Locate the cell with the specified text and output its (x, y) center coordinate. 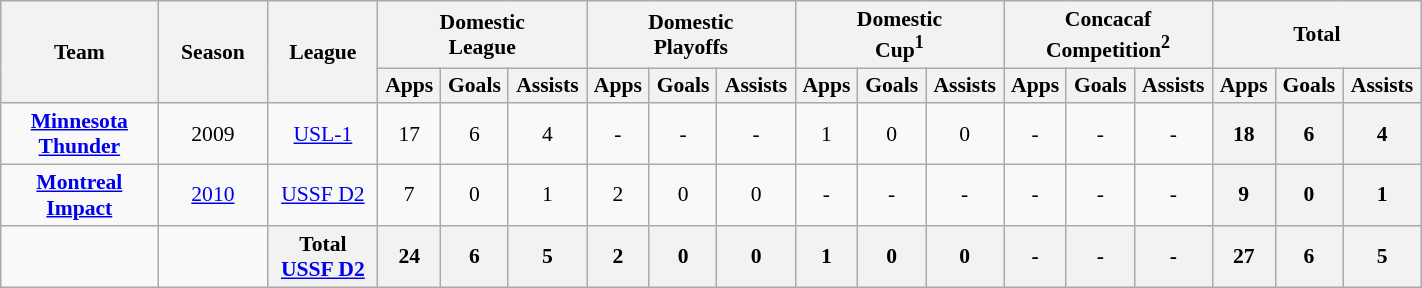
ConcacafCompetition2 (1108, 34)
27 (1244, 256)
Total USSF D2 (323, 256)
Minnesota Thunder (80, 134)
USSF D2 (323, 196)
DomesticLeague (482, 34)
Season (213, 52)
League (323, 52)
9 (1244, 196)
18 (1244, 134)
24 (410, 256)
Total (1316, 34)
DomesticCup1 (900, 34)
17 (410, 134)
Montreal Impact (80, 196)
USL-1 (323, 134)
2009 (213, 134)
DomesticPlayoffs (690, 34)
2010 (213, 196)
7 (410, 196)
Team (80, 52)
